Provide the (X, Y) coordinate of the cell's center where the given text is located.  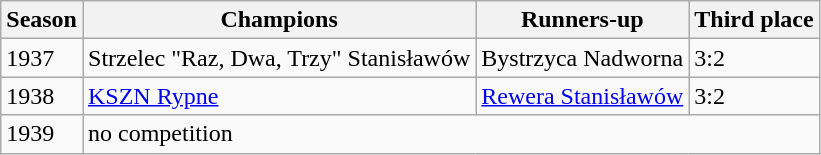
Strzelec "Raz, Dwa, Trzy" Stanisławów (278, 58)
Bystrzyca Nadworna (582, 58)
1937 (42, 58)
1939 (42, 134)
Champions (278, 20)
no competition (450, 134)
Season (42, 20)
KSZN Rypne (278, 96)
Third place (754, 20)
1938 (42, 96)
Runners-up (582, 20)
Rewera Stanisławów (582, 96)
